Identify which cell holds the provided text, then report its [x, y] central coordinate. 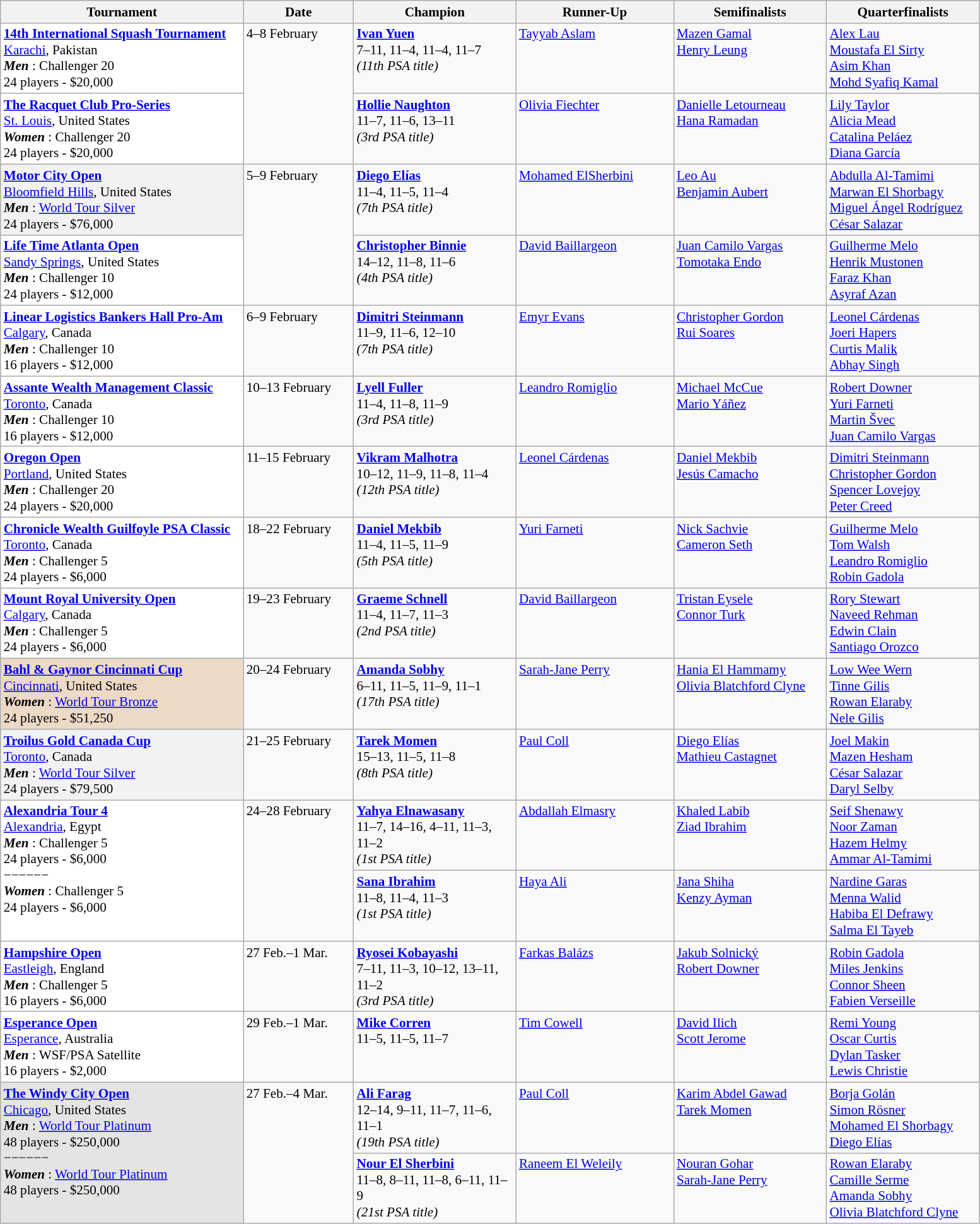
Alex Lau Moustafa El Sirty Asim Khan Mohd Syafiq Kamal [902, 58]
Diego Elías11–4, 11–5, 11–4(7th PSA title) [435, 199]
Joel Makin Mazen Hesham César Salazar Daryl Selby [902, 765]
Tayyab Aslam [595, 58]
Rowan Elaraby Camille Serme Amanda Sobhy Olivia Blatchford Clyne [902, 1188]
Quarterfinalists [902, 11]
Hania El Hammamy Olivia Blatchford Clyne [750, 694]
Guilherme Melo Tom Walsh Leandro Romiglio Robin Gadola [902, 553]
Semifinalists [750, 11]
Assante Wealth Management Classic Toronto, Canada Men : Challenger 1016 players - $12,000 [122, 411]
Farkas Balázs [595, 976]
Esperance Open Esperance, Australia Men : WSF/PSA Satellite16 players - $2,000 [122, 1047]
Sarah-Jane Perry [595, 694]
Leonel Cárdenas [595, 482]
Amanda Sobhy6–11, 11–5, 11–9, 11–1(17th PSA title) [435, 694]
14th International Squash Tournament Karachi, Pakistan Men : Challenger 2024 players - $20,000 [122, 58]
Michael McCue Mario Yáñez [750, 411]
Lyell Fuller11–4, 11–8, 11–9(3rd PSA title) [435, 411]
Khaled Labib Ziad Ibrahim [750, 835]
Ali Farag12–14, 9–11, 11–7, 11–6, 11–1(19th PSA title) [435, 1117]
Alexandria Tour 4 Alexandria, Egypt Men : Challenger 524 players - $6,000−−−−−− Women : Challenger 524 players - $6,000 [122, 871]
Rory Stewart Naveed Rehman Edwin Clain Santiago Orozco [902, 623]
Tournament [122, 11]
Mohamed ElSherbini [595, 199]
Dimitri Steinmann Christopher Gordon Spencer Lovejoy Peter Creed [902, 482]
Leandro Romiglio [595, 411]
Danielle Letourneau Hana Ramadan [750, 129]
Oregon Open Portland, United States Men : Challenger 2024 players - $20,000 [122, 482]
Date [299, 11]
David Ilich Scott Jerome [750, 1047]
Abdallah Elmasry [595, 835]
6–9 February [299, 341]
Daniel Mekbib Jesús Camacho [750, 482]
10–13 February [299, 411]
Christopher Gordon Rui Soares [750, 341]
Raneem El Weleily [595, 1188]
Low Wee Wern Tinne Gilis Rowan Elaraby Nele Gilis [902, 694]
Robin Gadola Miles Jenkins Connor Sheen Fabien Verseille [902, 976]
5–9 February [299, 235]
Hampshire Open Eastleigh, England Men : Challenger 516 players - $6,000 [122, 976]
Linear Logistics Bankers Hall Pro-Am Calgary, Canada Men : Challenger 1016 players - $12,000 [122, 341]
20–24 February [299, 694]
Nour El Sherbini11–8, 8–11, 11–8, 6–11, 11–9(21st PSA title) [435, 1188]
Vikram Malhotra10–12, 11–9, 11–8, 11–4(12th PSA title) [435, 482]
Abdulla Al-Tamimi Marwan El Shorbagy Miguel Ángel Rodríguez César Salazar [902, 199]
Jakub Solnický Robert Downer [750, 976]
Borja Golán Simon Rösner Mohamed El Shorbagy Diego Elías [902, 1117]
Lily Taylor Alicia Mead Catalina Peláez Diana García [902, 129]
Chronicle Wealth Guilfoyle PSA Classic Toronto, Canada Men : Challenger 524 players - $6,000 [122, 553]
Life Time Atlanta Open Sandy Springs, United States Men : Challenger 1024 players - $12,000 [122, 270]
Sana Ibrahim11–8, 11–4, 11–3(1st PSA title) [435, 906]
19–23 February [299, 623]
Mazen Gamal Henry Leung [750, 58]
Yuri Farneti [595, 553]
Nick Sachvie Cameron Seth [750, 553]
Guilherme Melo Henrik Mustonen Faraz Khan Asyraf Azan [902, 270]
The Windy City Open Chicago, United States Men : World Tour Platinum48 players - $250,000−−−−−− Women : World Tour Platinum48 players - $250,000 [122, 1153]
Graeme Schnell11–4, 11–7, 11–3(2nd PSA title) [435, 623]
Hollie Naughton11–7, 11–6, 13–11(3rd PSA title) [435, 129]
Yahya Elnawasany11–7, 14–16, 4–11, 11–3, 11–2(1st PSA title) [435, 835]
Tarek Momen15–13, 11–5, 11–8(8th PSA title) [435, 765]
Tim Cowell [595, 1047]
Nardine Garas Menna Walid Habiba El Defrawy Salma El Tayeb [902, 906]
29 Feb.–1 Mar. [299, 1047]
Diego Elías Mathieu Castagnet [750, 765]
Leonel Cárdenas Joeri Hapers Curtis Malik Abhay Singh [902, 341]
Troilus Gold Canada Cup Toronto, Canada Men : World Tour Silver24 players - $79,500 [122, 765]
Ryosei Kobayashi7–11, 11–3, 10–12, 13–11, 11–2(3rd PSA title) [435, 976]
Seif Shenawy Noor Zaman Hazem Helmy Ammar Al-Tamimi [902, 835]
Olivia Fiechter [595, 129]
Dimitri Steinmann11–9, 11–6, 12–10(7th PSA title) [435, 341]
27 Feb.–1 Mar. [299, 976]
21–25 February [299, 765]
Mike Corren11–5, 11–5, 11–7 [435, 1047]
11–15 February [299, 482]
Mount Royal University Open Calgary, Canada Men : Challenger 524 players - $6,000 [122, 623]
Nouran Gohar Sarah-Jane Perry [750, 1188]
Christopher Binnie14–12, 11–8, 11–6(4th PSA title) [435, 270]
Karim Abdel Gawad Tarek Momen [750, 1117]
Bahl & Gaynor Cincinnati Cup Cincinnati, United States Women : World Tour Bronze24 players - $51,250 [122, 694]
4–8 February [299, 93]
The Racquet Club Pro-Series St. Louis, United States Women : Challenger 2024 players - $20,000 [122, 129]
Runner-Up [595, 11]
Robert Downer Yuri Farneti Martin Švec Juan Camilo Vargas [902, 411]
Haya Ali [595, 906]
Remi Young Oscar Curtis Dylan Tasker Lewis Christie [902, 1047]
Motor City Open Bloomfield Hills, United States Men : World Tour Silver24 players - $76,000 [122, 199]
Emyr Evans [595, 341]
Daniel Mekbib11–4, 11–5, 11–9(5th PSA title) [435, 553]
Tristan Eysele Connor Turk [750, 623]
Juan Camilo Vargas Tomotaka Endo [750, 270]
Ivan Yuen7–11, 11–4, 11–4, 11–7(11th PSA title) [435, 58]
Jana Shiha Kenzy Ayman [750, 906]
18–22 February [299, 553]
Champion [435, 11]
Leo Au Benjamin Aubert [750, 199]
27 Feb.–4 Mar. [299, 1153]
24–28 February [299, 871]
